Locate the cell with the specified text and output its [X, Y] center coordinate. 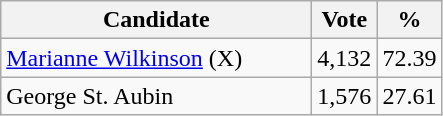
Vote [344, 20]
27.61 [410, 96]
George St. Aubin [156, 96]
72.39 [410, 58]
Marianne Wilkinson (X) [156, 58]
Candidate [156, 20]
1,576 [344, 96]
% [410, 20]
4,132 [344, 58]
